Identify which cell holds the provided text, then report its (x, y) central coordinate. 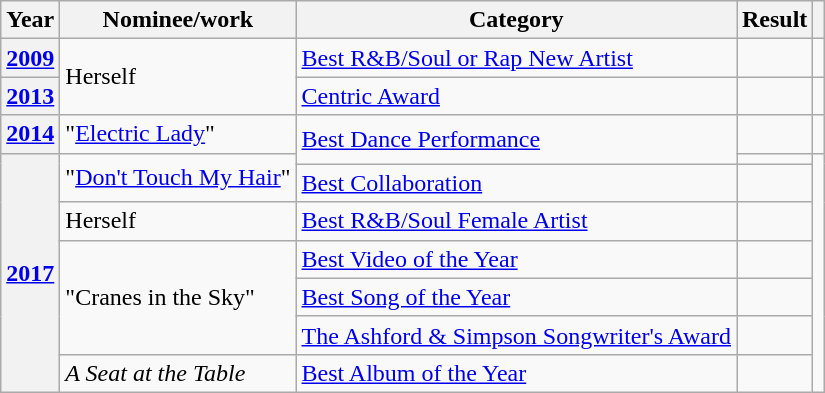
A Seat at the Table (178, 373)
2013 (30, 96)
2017 (30, 272)
2009 (30, 58)
"Cranes in the Sky" (178, 297)
Best Dance Performance (516, 140)
Centric Award (516, 96)
"Electric Lady" (178, 134)
Best Album of the Year (516, 373)
Best Song of the Year (516, 297)
Category (516, 20)
"Don't Touch My Hair" (178, 178)
The Ashford & Simpson Songwriter's Award (516, 335)
Year (30, 20)
Nominee/work (178, 20)
Best Video of the Year (516, 259)
Result (774, 20)
Best R&B/Soul Female Artist (516, 221)
Best R&B/Soul or Rap New Artist (516, 58)
2014 (30, 134)
Best Collaboration (516, 183)
